Return the [x, y] coordinate for the center point of the cell that contains the specified text.  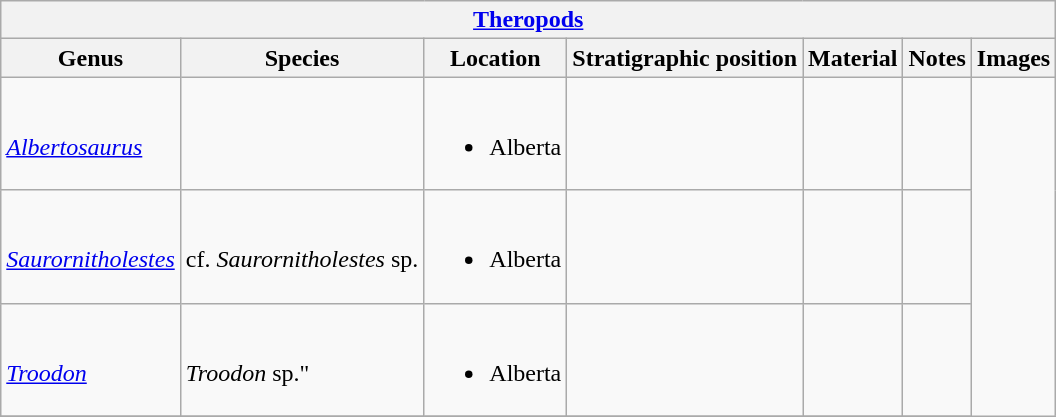
cf. Saurornitholestes sp. [302, 246]
Albertosaurus [91, 134]
Notes [937, 58]
Theropods [528, 20]
Stratigraphic position [685, 58]
Images [1013, 58]
Material [853, 58]
Troodon sp." [302, 360]
Genus [91, 58]
Saurornitholestes [91, 246]
Species [302, 58]
Location [496, 58]
Troodon [91, 360]
